Return the [x, y] coordinate for the center point of the cell that contains the specified text.  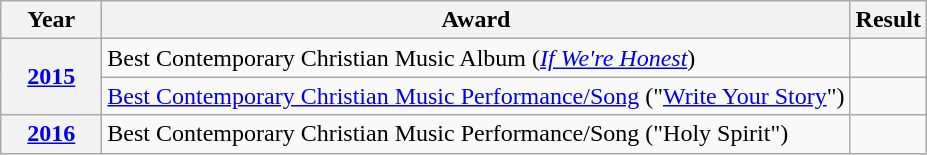
Year [52, 20]
Best Contemporary Christian Music Performance/Song ("Write Your Story") [476, 96]
Result [888, 20]
Award [476, 20]
Best Contemporary Christian Music Performance/Song ("Holy Spirit") [476, 134]
2016 [52, 134]
2015 [52, 77]
Best Contemporary Christian Music Album (If We're Honest) [476, 58]
